For the text-containing cell, return its midpoint in (X, Y) coordinate format. 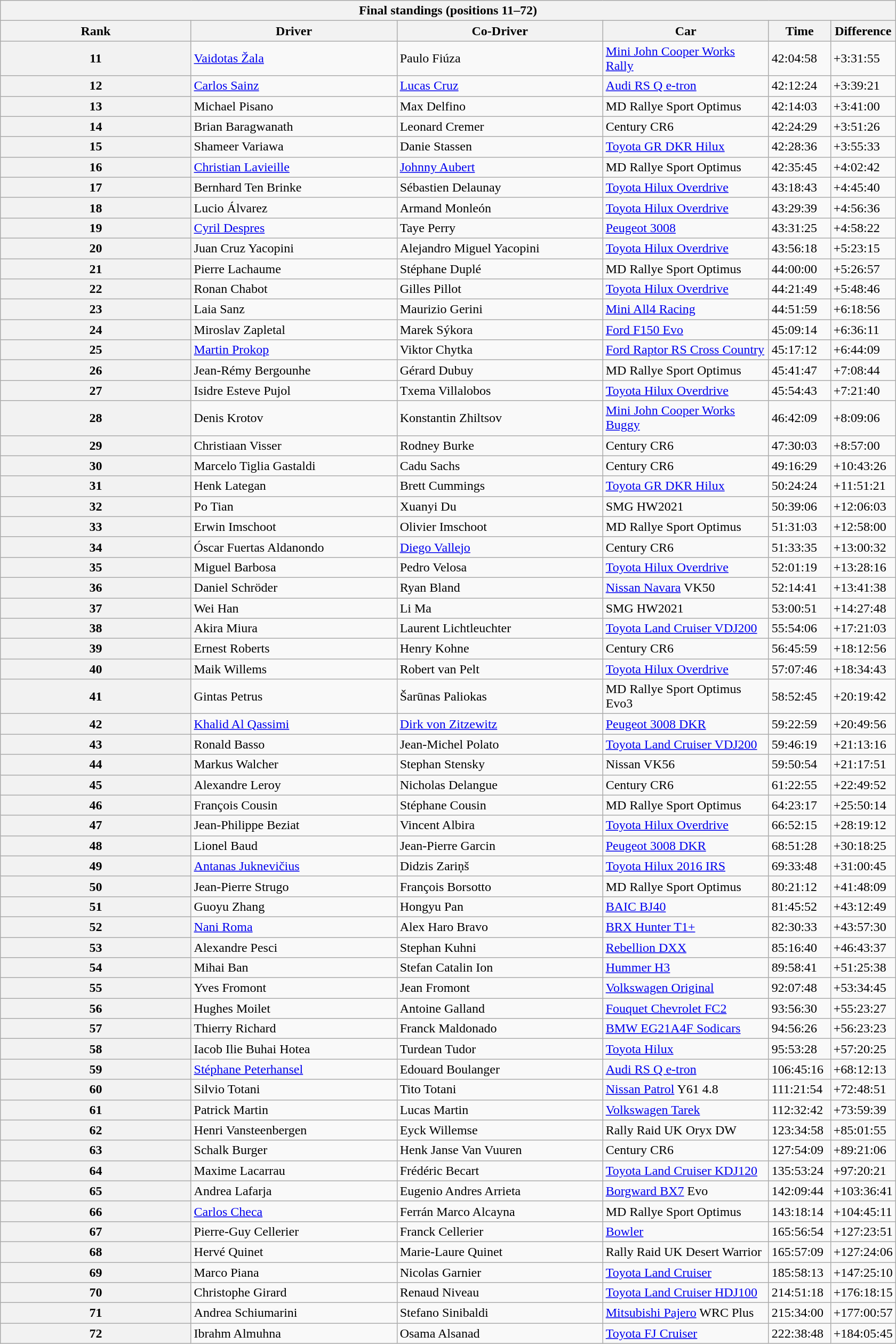
Final standings (positions 11–72) (448, 11)
Akira Miura (294, 629)
Armand Monleón (500, 208)
Ernest Roberts (294, 649)
32 (96, 506)
Stefan Catalin Ion (500, 968)
Nicolas Garnier (500, 1273)
Gilles Pillot (500, 289)
Cyril Despres (294, 228)
58:52:45 (799, 697)
MD Rallye Sport Optimus Evo3 (686, 697)
Jean-Pierre Garcin (500, 846)
Ronald Basso (294, 744)
Markus Walcher (294, 765)
38 (96, 629)
+72:48:51 (863, 1089)
Isidre Esteve Pujol (294, 391)
24 (96, 330)
Leonard Cremer (500, 126)
Difference (863, 31)
Andrea Schiumarini (294, 1313)
+6:44:09 (863, 350)
Maurizio Gerini (500, 309)
37 (96, 608)
45 (96, 785)
+11:51:21 (863, 486)
67 (96, 1231)
Alexandre Pesci (294, 947)
Wei Han (294, 608)
60 (96, 1089)
17 (96, 187)
+20:19:42 (863, 697)
70 (96, 1293)
Christian Lavieille (294, 167)
Johnny Aubert (500, 167)
54 (96, 968)
Car (686, 31)
+4:58:22 (863, 228)
+7:08:44 (863, 370)
Time (799, 31)
BRX Hunter T1+ (686, 927)
Dirk von Zitzewitz (500, 724)
19 (96, 228)
Fouquet Chevrolet FC2 (686, 1008)
Ryan Bland (500, 587)
Robert van Pelt (500, 669)
Henk Janse Van Vuuren (500, 1150)
+7:21:40 (863, 391)
Christophe Girard (294, 1293)
Volkswagen Tarek (686, 1110)
Pierre-Guy Cellerier (294, 1231)
111:21:54 (799, 1089)
46 (96, 805)
20 (96, 248)
92:07:48 (799, 988)
Nissan VK56 (686, 765)
+6:18:56 (863, 309)
Brian Baragwanath (294, 126)
Danie Stassen (500, 147)
+57:20:25 (863, 1049)
Toyota Hilux 2016 IRS (686, 866)
59:22:59 (799, 724)
Juan Cruz Yacopini (294, 248)
44:00:00 (799, 268)
85:16:40 (799, 947)
82:30:33 (799, 927)
Brett Cummings (500, 486)
+3:31:55 (863, 59)
+103:36:41 (863, 1191)
51:33:35 (799, 547)
46:42:09 (799, 418)
Henry Kohne (500, 649)
+21:13:16 (863, 744)
50 (96, 886)
Edouard Boulanger (500, 1069)
Alexandre Leroy (294, 785)
+5:48:46 (863, 289)
+53:34:45 (863, 988)
Alex Haro Bravo (500, 927)
41 (96, 697)
Renaud Niveau (500, 1293)
81:45:52 (799, 906)
40 (96, 669)
+31:00:45 (863, 866)
59 (96, 1069)
Ford F150 Evo (686, 330)
Ronan Chabot (294, 289)
45:09:14 (799, 330)
25 (96, 350)
93:56:30 (799, 1008)
Jean-Rémy Bergounhe (294, 370)
Khalid Al Qassimi (294, 724)
Stefano Sinibaldi (500, 1313)
33 (96, 527)
69 (96, 1273)
+51:25:38 (863, 968)
+30:18:25 (863, 846)
Gérard Dubuy (500, 370)
Rodney Burke (500, 446)
51:31:03 (799, 527)
11 (96, 59)
Nissan Navara VK50 (686, 587)
Maxime Lacarrau (294, 1171)
Vaidotas Žala (294, 59)
+10:43:26 (863, 466)
+104:45:11 (863, 1211)
Eugenio Andres Arrieta (500, 1191)
36 (96, 587)
Schalk Burger (294, 1150)
42:04:58 (799, 59)
Taye Perry (500, 228)
28 (96, 418)
58 (96, 1049)
214:51:18 (799, 1293)
Pierre Lachaume (294, 268)
+8:09:06 (863, 418)
Laia Sanz (294, 309)
Rank (96, 31)
Mini John Cooper Works Rally (686, 59)
+97:20:21 (863, 1171)
+8:57:00 (863, 446)
18 (96, 208)
48 (96, 846)
112:32:42 (799, 1110)
+73:59:39 (863, 1110)
42:24:29 (799, 126)
43:18:43 (799, 187)
Erwin Imschoot (294, 527)
94:56:26 (799, 1029)
135:53:24 (799, 1171)
Antoine Galland (500, 1008)
43:31:25 (799, 228)
Guoyu Zhang (294, 906)
Olivier Imschoot (500, 527)
143:18:14 (799, 1211)
45:17:12 (799, 350)
47 (96, 825)
Antanas Juknevičius (294, 866)
Gintas Petrus (294, 697)
Viktor Chytka (500, 350)
+3:55:33 (863, 147)
63 (96, 1150)
Patrick Martin (294, 1110)
12 (96, 86)
+46:43:37 (863, 947)
185:58:13 (799, 1273)
Marie-Laure Quinet (500, 1252)
34 (96, 547)
42:12:24 (799, 86)
+4:45:40 (863, 187)
Thierry Richard (294, 1029)
Maik Willems (294, 669)
53:00:51 (799, 608)
Peugeot 3008 (686, 228)
+41:48:09 (863, 886)
+12:58:00 (863, 527)
+25:50:14 (863, 805)
45:41:47 (799, 370)
89:58:41 (799, 968)
35 (96, 567)
68 (96, 1252)
Borgward BX7 Evo (686, 1191)
47:30:03 (799, 446)
Lucas Martin (500, 1110)
Nissan Patrol Y61 4.8 (686, 1089)
+13:41:38 (863, 587)
49:16:29 (799, 466)
Hughes Moilet (294, 1008)
66:52:15 (799, 825)
+56:23:23 (863, 1029)
Txema Villalobos (500, 391)
Nani Roma (294, 927)
+89:21:06 (863, 1150)
Pedro Velosa (500, 567)
Toyota Hilux (686, 1049)
Jean-Pierre Strugo (294, 886)
+12:06:03 (863, 506)
56:45:59 (799, 649)
95:53:28 (799, 1049)
Mitsubishi Pajero WRC Plus (686, 1313)
Lionel Baud (294, 846)
64 (96, 1171)
BMW EG21A4F Sodicars (686, 1029)
42:14:03 (799, 106)
Šarūnas Paliokas (500, 697)
+3:41:00 (863, 106)
30 (96, 466)
Konstantin Zhiltsov (500, 418)
50:24:24 (799, 486)
François Cousin (294, 805)
+184:05:45 (863, 1333)
Toyota Land Cruiser KDJ120 (686, 1171)
Cadu Sachs (500, 466)
56 (96, 1008)
Eyck Willemse (500, 1130)
BAIC BJ40 (686, 906)
44:51:59 (799, 309)
+13:00:32 (863, 547)
61:22:55 (799, 785)
Turdean Tudor (500, 1049)
44:21:49 (799, 289)
26 (96, 370)
Ibrahm Almuhna (294, 1333)
Christiaan Visser (294, 446)
Jean-Michel Polato (500, 744)
Andrea Lafarja (294, 1191)
Lucio Álvarez (294, 208)
52:14:41 (799, 587)
51 (96, 906)
Óscar Fuertas Aldanondo (294, 547)
+43:12:49 (863, 906)
Carlos Checa (294, 1211)
+127:23:51 (863, 1231)
23 (96, 309)
François Borsotto (500, 886)
Po Tian (294, 506)
59:50:54 (799, 765)
+22:49:52 (863, 785)
+3:51:26 (863, 126)
55 (96, 988)
13 (96, 106)
+17:21:03 (863, 629)
50:39:06 (799, 506)
29 (96, 446)
Alejandro Miguel Yacopini (500, 248)
Henri Vansteenbergen (294, 1130)
14 (96, 126)
39 (96, 649)
Marcelo Tiglia Gastaldi (294, 466)
Rebellion DXX (686, 947)
21 (96, 268)
Stephan Stensky (500, 765)
22 (96, 289)
Didzis Zariņš (500, 866)
Paulo Fiúza (500, 59)
+127:24:06 (863, 1252)
42:28:36 (799, 147)
Yves Fromont (294, 988)
Stéphane Peterhansel (294, 1069)
106:45:16 (799, 1069)
45:54:43 (799, 391)
61 (96, 1110)
Rally Raid UK Oryx DW (686, 1130)
Laurent Lichtleuchter (500, 629)
+68:12:13 (863, 1069)
Toyota Land Cruiser (686, 1273)
+4:02:42 (863, 167)
Diego Vallejo (500, 547)
Mihai Ban (294, 968)
Volkswagen Original (686, 988)
Miroslav Zapletal (294, 330)
215:34:00 (799, 1313)
53 (96, 947)
+20:49:56 (863, 724)
Rally Raid UK Desert Warrior (686, 1252)
Martin Prokop (294, 350)
+4:56:36 (863, 208)
Denis Krotov (294, 418)
Henk Lategan (294, 486)
Max Delfino (500, 106)
27 (96, 391)
80:21:12 (799, 886)
165:57:09 (799, 1252)
Marek Sýkora (500, 330)
Frédéric Becart (500, 1171)
+147:25:10 (863, 1273)
127:54:09 (799, 1150)
+18:12:56 (863, 649)
Sébastien Delaunay (500, 187)
Franck Cellerier (500, 1231)
Xuanyi Du (500, 506)
66 (96, 1211)
+55:23:27 (863, 1008)
Vincent Albira (500, 825)
Hummer H3 (686, 968)
62 (96, 1130)
49 (96, 866)
Nicholas Delangue (500, 785)
142:09:44 (799, 1191)
Bowler (686, 1231)
+5:23:15 (863, 248)
Osama Alsanad (500, 1333)
Lucas Cruz (500, 86)
43 (96, 744)
59:46:19 (799, 744)
Hongyu Pan (500, 906)
Shameer Variawa (294, 147)
+43:57:30 (863, 927)
+5:26:57 (863, 268)
16 (96, 167)
43:56:18 (799, 248)
123:34:58 (799, 1130)
Michael Pisano (294, 106)
64:23:17 (799, 805)
Hervé Quinet (294, 1252)
Silvio Totani (294, 1089)
Franck Maldonado (500, 1029)
57 (96, 1029)
+6:36:11 (863, 330)
+13:28:16 (863, 567)
44 (96, 765)
+3:39:21 (863, 86)
Stéphane Cousin (500, 805)
Mini John Cooper Works Buggy (686, 418)
+14:27:48 (863, 608)
+177:00:57 (863, 1313)
165:56:54 (799, 1231)
Driver (294, 31)
68:51:28 (799, 846)
Stéphane Duplé (500, 268)
69:33:48 (799, 866)
+176:18:15 (863, 1293)
Bernhard Ten Brinke (294, 187)
Carlos Sainz (294, 86)
+18:34:43 (863, 669)
Ferrán Marco Alcayna (500, 1211)
Ford Raptor RS Cross Country (686, 350)
72 (96, 1333)
+85:01:55 (863, 1130)
71 (96, 1313)
Toyota FJ Cruiser (686, 1333)
Jean Fromont (500, 988)
Stephan Kuhni (500, 947)
42:35:45 (799, 167)
+21:17:51 (863, 765)
Marco Piana (294, 1273)
Toyota Land Cruiser HDJ100 (686, 1293)
Mini All4 Racing (686, 309)
Jean-Philippe Beziat (294, 825)
Tito Totani (500, 1089)
15 (96, 147)
+28:19:12 (863, 825)
Daniel Schröder (294, 587)
Co-Driver (500, 31)
Li Ma (500, 608)
31 (96, 486)
42 (96, 724)
65 (96, 1191)
222:38:48 (799, 1333)
43:29:39 (799, 208)
52:01:19 (799, 567)
55:54:06 (799, 629)
57:07:46 (799, 669)
Miguel Barbosa (294, 567)
52 (96, 927)
Iacob Ilie Buhai Hotea (294, 1049)
